Search for the cell housing the specified text and yield its (x, y) center coordinate. 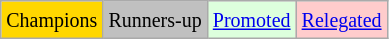
Promoted (252, 20)
Relegated (342, 20)
Runners-up (155, 20)
Champions (52, 20)
